Determine the (X, Y) coordinate at the center of the cell enclosing the given text.  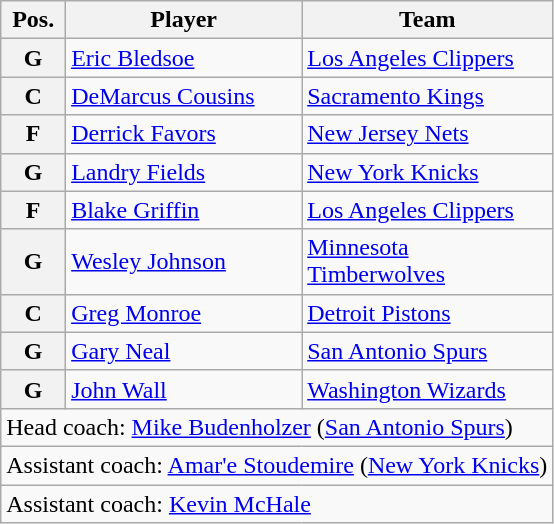
Blake Griffin (184, 210)
Eric Bledsoe (184, 58)
Team (428, 20)
Gary Neal (184, 351)
Greg Monroe (184, 313)
Detroit Pistons (428, 313)
Assistant coach: Kevin McHale (277, 503)
Washington Wizards (428, 389)
Pos. (34, 20)
Landry Fields (184, 172)
San Antonio Spurs (428, 351)
Minnesota Timberwolves (428, 262)
Wesley Johnson (184, 262)
New Jersey Nets (428, 134)
DeMarcus Cousins (184, 96)
Derrick Favors (184, 134)
John Wall (184, 389)
Head coach: Mike Budenholzer (San Antonio Spurs) (277, 427)
Assistant coach: Amar'e Stoudemire (New York Knicks) (277, 465)
Player (184, 20)
New York Knicks (428, 172)
Sacramento Kings (428, 96)
